Return (x, y) of the center of cell containing provided text 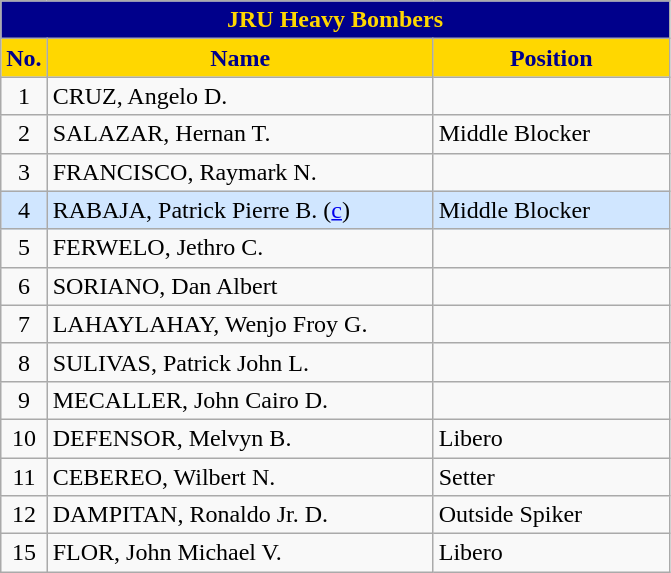
CEBEREO, Wilbert N. (240, 477)
CRUZ, Angelo D. (240, 96)
5 (24, 248)
Name (240, 58)
JRU Heavy Bombers (336, 20)
LAHAYLAHAY, Wenjo Froy G. (240, 324)
SALAZAR, Hernan T. (240, 134)
No. (24, 58)
2 (24, 134)
12 (24, 515)
Setter (551, 477)
FERWELO, Jethro C. (240, 248)
3 (24, 172)
FLOR, John Michael V. (240, 553)
DEFENSOR, Melvyn B. (240, 438)
1 (24, 96)
SORIANO, Dan Albert (240, 286)
6 (24, 286)
Outside Spiker (551, 515)
FRANCISCO, Raymark N. (240, 172)
9 (24, 400)
8 (24, 362)
DAMPITAN, Ronaldo Jr. D. (240, 515)
7 (24, 324)
RABAJA, Patrick Pierre B. (c) (240, 210)
SULIVAS, Patrick John L. (240, 362)
4 (24, 210)
Position (551, 58)
15 (24, 553)
10 (24, 438)
MECALLER, John Cairo D. (240, 400)
11 (24, 477)
